Return the [x, y] coordinate for the center point of the cell that contains the specified text.  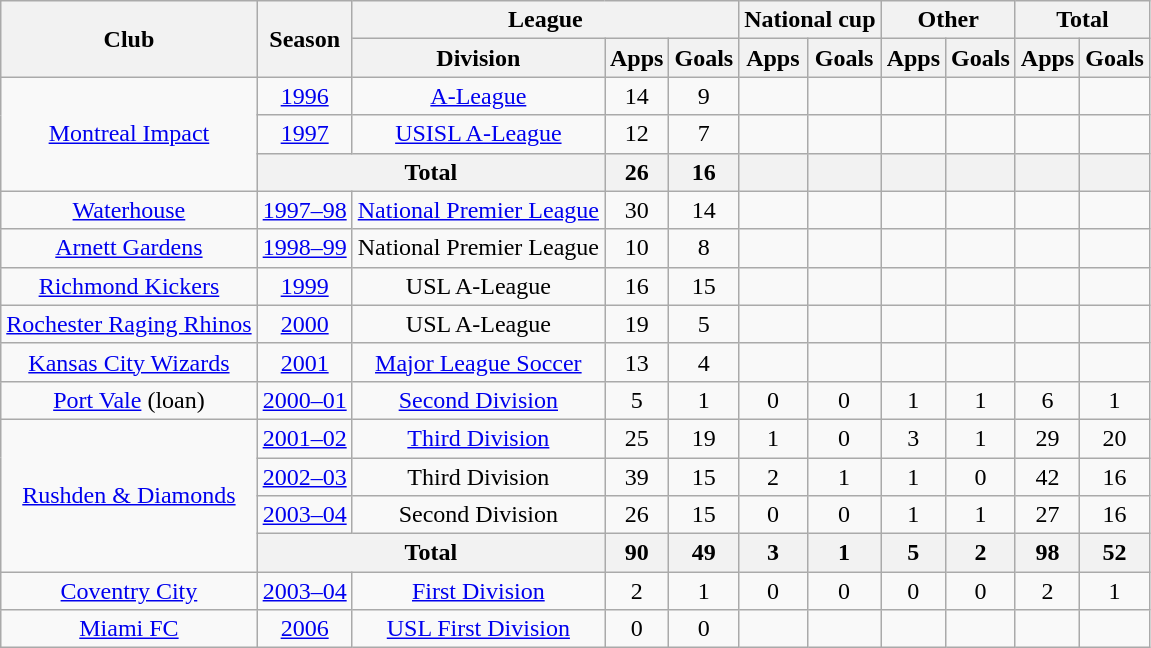
6 [1047, 400]
Arnett Gardens [129, 248]
USL First Division [478, 629]
25 [636, 438]
1997 [304, 134]
Other [948, 20]
1997–98 [304, 210]
10 [636, 248]
Division [478, 58]
2000 [304, 324]
Montreal Impact [129, 134]
USISL A-League [478, 134]
A-League [478, 96]
2002–03 [304, 477]
2000–01 [304, 400]
90 [636, 553]
4 [704, 362]
Coventry City [129, 591]
Club [129, 39]
29 [1047, 438]
Rochester Raging Rhinos [129, 324]
Port Vale (loan) [129, 400]
League [545, 20]
Major League Soccer [478, 362]
98 [1047, 553]
2001 [304, 362]
Rushden & Diamonds [129, 495]
49 [704, 553]
1998–99 [304, 248]
8 [704, 248]
7 [704, 134]
Season [304, 39]
30 [636, 210]
13 [636, 362]
9 [704, 96]
Richmond Kickers [129, 286]
1996 [304, 96]
27 [1047, 515]
52 [1115, 553]
12 [636, 134]
20 [1115, 438]
2001–02 [304, 438]
First Division [478, 591]
Miami FC [129, 629]
39 [636, 477]
Waterhouse [129, 210]
2006 [304, 629]
National cup [810, 20]
42 [1047, 477]
Kansas City Wizards [129, 362]
1999 [304, 286]
